For the text-containing cell, return its midpoint in (X, Y) coordinate format. 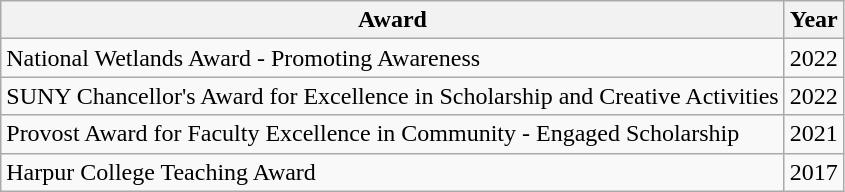
Harpur College Teaching Award (392, 172)
National Wetlands Award - Promoting Awareness (392, 58)
2021 (814, 134)
Year (814, 20)
Provost Award for Faculty Excellence in Community - Engaged Scholarship (392, 134)
2017 (814, 172)
SUNY Chancellor's Award for Excellence in Scholarship and Creative Activities (392, 96)
Award (392, 20)
